Output the (x, y) coordinate of the center of the cell containing the given text.  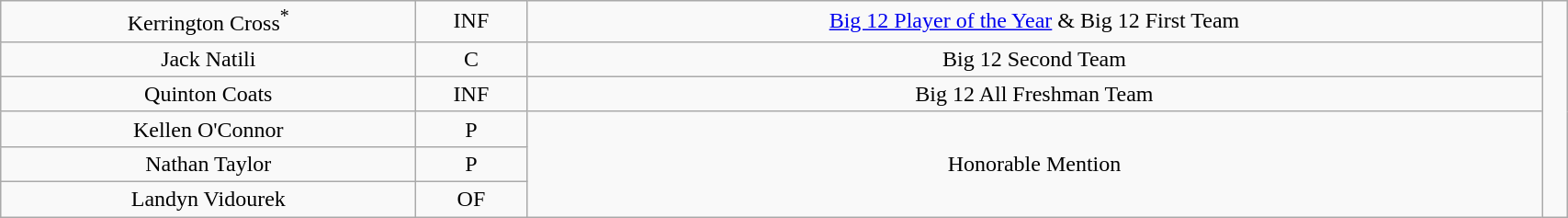
Quinton Coats (209, 94)
Big 12 All Freshman Team (1034, 94)
Big 12 Player of the Year & Big 12 First Team (1034, 22)
OF (471, 200)
C (471, 59)
Big 12 Second Team (1034, 59)
Kerrington Cross* (209, 22)
Nathan Taylor (209, 164)
Kellen O'Connor (209, 129)
Landyn Vidourek (209, 200)
Honorable Mention (1034, 164)
Jack Natili (209, 59)
